Find where the given text appears and provide that cell's center as (X, Y) coordinate. 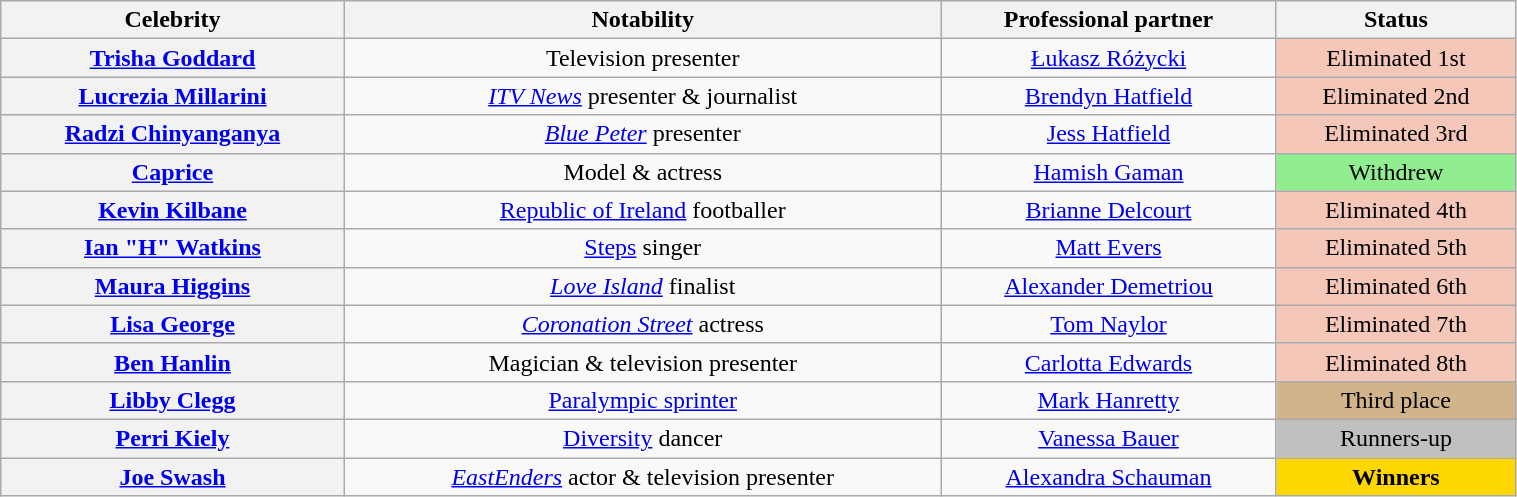
Jess Hatfield (1108, 134)
Eliminated 5th (1396, 248)
Mark Hanretty (1108, 400)
Paralympic sprinter (642, 400)
Caprice (172, 172)
Vanessa Bauer (1108, 438)
Brianne Delcourt (1108, 210)
Lucrezia Millarini (172, 96)
Blue Peter presenter (642, 134)
Lisa George (172, 324)
Ben Hanlin (172, 362)
Eliminated 4th (1396, 210)
EastEnders actor & television presenter (642, 477)
Republic of Ireland footballer (642, 210)
Hamish Gaman (1108, 172)
Professional partner (1108, 20)
Eliminated 2nd (1396, 96)
Brendyn Hatfield (1108, 96)
Love Island finalist (642, 286)
Trisha Goddard (172, 58)
Eliminated 7th (1396, 324)
Carlotta Edwards (1108, 362)
Tom Naylor (1108, 324)
Third place (1396, 400)
Radzi Chinyanganya (172, 134)
Matt Evers (1108, 248)
Perri Kiely (172, 438)
Eliminated 6th (1396, 286)
Ian "H" Watkins (172, 248)
Notability (642, 20)
Eliminated 3rd (1396, 134)
Łukasz Różycki (1108, 58)
Model & actress (642, 172)
Alexandra Schauman (1108, 477)
Eliminated 1st (1396, 58)
Libby Clegg (172, 400)
Alexander Demetriou (1108, 286)
ITV News presenter & journalist (642, 96)
Magician & television presenter (642, 362)
Celebrity (172, 20)
Television presenter (642, 58)
Steps singer (642, 248)
Joe Swash (172, 477)
Withdrew (1396, 172)
Maura Higgins (172, 286)
Runners-up (1396, 438)
Kevin Kilbane (172, 210)
Coronation Street actress (642, 324)
Winners (1396, 477)
Diversity dancer (642, 438)
Eliminated 8th (1396, 362)
Status (1396, 20)
